Identify which cell holds the provided text, then report its [x, y] central coordinate. 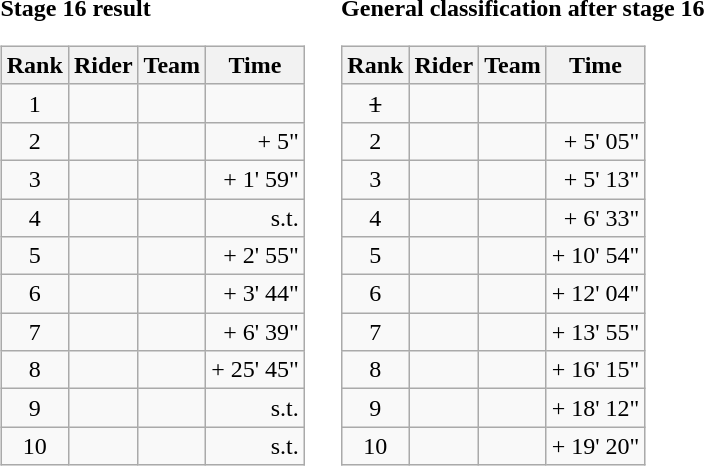
+ 5" [256, 141]
+ 18' 12" [596, 408]
+ 25' 45" [256, 370]
+ 5' 13" [596, 179]
+ 6' 33" [596, 217]
+ 5' 05" [596, 141]
+ 16' 15" [596, 370]
+ 10' 54" [596, 256]
+ 12' 04" [596, 294]
+ 6' 39" [256, 332]
+ 13' 55" [596, 332]
+ 1' 59" [256, 179]
+ 19' 20" [596, 446]
+ 2' 55" [256, 256]
+ 3' 44" [256, 294]
